For the text-containing cell, return its midpoint in (x, y) coordinate format. 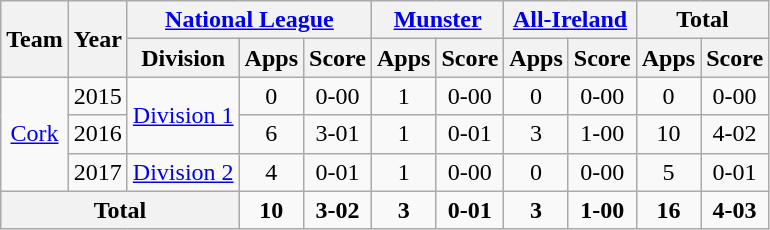
4-03 (735, 210)
Year (98, 39)
2015 (98, 96)
16 (668, 210)
Cork (35, 134)
3-01 (338, 134)
Division (183, 58)
3-02 (338, 210)
Team (35, 39)
4 (271, 172)
6 (271, 134)
2016 (98, 134)
Munster (437, 20)
Division 2 (183, 172)
4-02 (735, 134)
National League (249, 20)
2017 (98, 172)
5 (668, 172)
All-Ireland (570, 20)
Division 1 (183, 115)
